Locate the cell with the specified text and output its (X, Y) center coordinate. 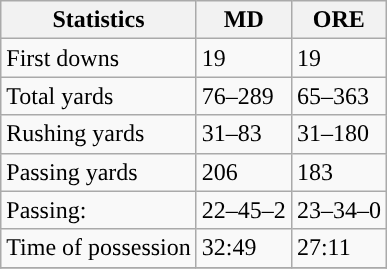
Total yards (99, 96)
76–289 (244, 96)
27:11 (338, 248)
31–180 (338, 134)
23–34–0 (338, 210)
Statistics (99, 20)
31–83 (244, 134)
ORE (338, 20)
First downs (99, 58)
MD (244, 20)
Rushing yards (99, 134)
206 (244, 172)
Time of possession (99, 248)
Passing yards (99, 172)
183 (338, 172)
22–45–2 (244, 210)
Passing: (99, 210)
32:49 (244, 248)
65–363 (338, 96)
